Extract the (X, Y) coordinate from the center of the cell holding the provided text.  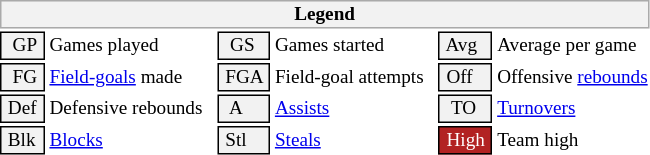
Steals (354, 140)
Games played (131, 46)
GS (244, 46)
FGA (244, 77)
Legend (324, 14)
Avg (466, 46)
Blk (22, 140)
Assists (354, 108)
GP (22, 46)
Turnovers (573, 108)
Field-goal attempts (354, 77)
Offensive rebounds (573, 77)
High (466, 140)
Stl (244, 140)
FG (22, 77)
Def (22, 108)
Field-goals made (131, 77)
Off (466, 77)
Blocks (131, 140)
Defensive rebounds (131, 108)
Average per game (573, 46)
Games started (354, 46)
TO (466, 108)
Team high (573, 140)
A (244, 108)
